Return the (X, Y) coordinate for the center point of the cell that contains the specified text.  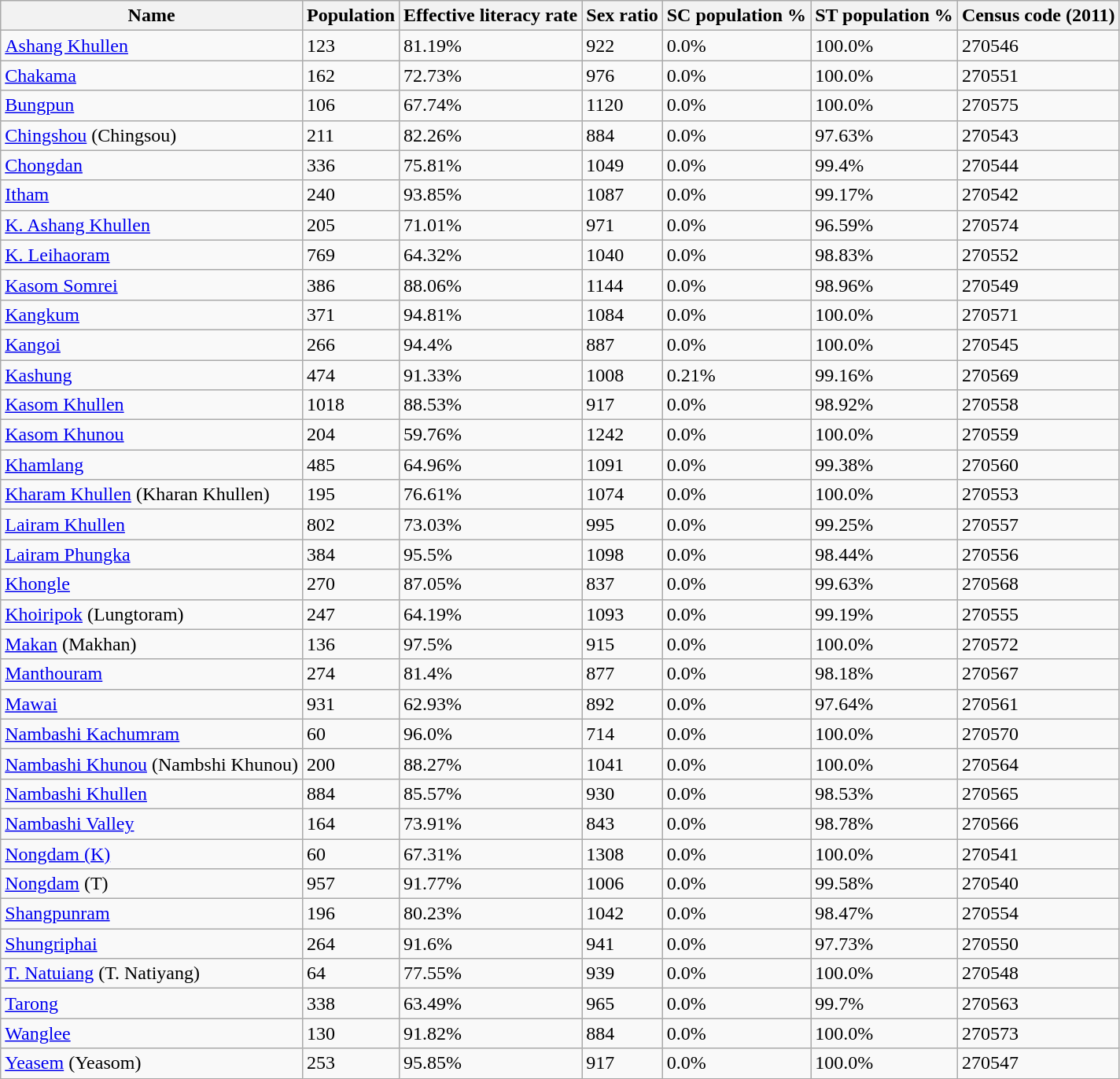
Kangoi (152, 344)
98.47% (884, 914)
Census code (2011) (1038, 16)
1008 (622, 375)
887 (622, 344)
Kasom Khullen (152, 405)
264 (351, 944)
714 (622, 734)
93.85% (491, 195)
91.82% (491, 1033)
270547 (1038, 1063)
270546 (1038, 46)
915 (622, 644)
200 (351, 764)
0.21% (736, 375)
957 (351, 884)
98.92% (884, 405)
75.81% (491, 165)
802 (351, 525)
474 (351, 375)
Kangkum (152, 315)
77.55% (491, 974)
922 (622, 46)
Wanglee (152, 1033)
72.73% (491, 75)
270556 (1038, 554)
Population (351, 16)
843 (622, 823)
95.5% (491, 554)
64.32% (491, 255)
1144 (622, 285)
98.83% (884, 255)
976 (622, 75)
384 (351, 554)
62.93% (491, 704)
270558 (1038, 405)
97.64% (884, 704)
Tarong (152, 1004)
91.33% (491, 375)
96.59% (884, 225)
K. Leihaoram (152, 255)
K. Ashang Khullen (152, 225)
270557 (1038, 525)
97.63% (884, 135)
1098 (622, 554)
270567 (1038, 674)
371 (351, 315)
1040 (622, 255)
270566 (1038, 823)
ST population % (884, 16)
1074 (622, 495)
Nambashi Valley (152, 823)
82.26% (491, 135)
386 (351, 285)
80.23% (491, 914)
769 (351, 255)
Kashung (152, 375)
96.0% (491, 734)
270542 (1038, 195)
877 (622, 674)
87.05% (491, 584)
Nambashi Kachumram (152, 734)
130 (351, 1033)
270574 (1038, 225)
91.77% (491, 884)
63.49% (491, 1004)
270565 (1038, 794)
270 (351, 584)
Chakama (152, 75)
270551 (1038, 75)
270549 (1038, 285)
Shungriphai (152, 944)
204 (351, 435)
164 (351, 823)
1042 (622, 914)
Nambashi Khullen (152, 794)
205 (351, 225)
97.73% (884, 944)
98.18% (884, 674)
270573 (1038, 1033)
76.61% (491, 495)
270561 (1038, 704)
965 (622, 1004)
931 (351, 704)
Lairam Phungka (152, 554)
99.4% (884, 165)
266 (351, 344)
67.74% (491, 105)
1093 (622, 614)
270554 (1038, 914)
99.17% (884, 195)
99.7% (884, 1004)
91.6% (491, 944)
1308 (622, 853)
1120 (622, 105)
270563 (1038, 1004)
270559 (1038, 435)
Bungpun (152, 105)
73.03% (491, 525)
64.19% (491, 614)
Nambashi Khunou (Nambshi Khunou) (152, 764)
270572 (1038, 644)
T. Natuiang (T. Natiyang) (152, 974)
Itham (152, 195)
196 (351, 914)
162 (351, 75)
Nongdam (T) (152, 884)
995 (622, 525)
88.06% (491, 285)
240 (351, 195)
270575 (1038, 105)
270544 (1038, 165)
Lairam Khullen (152, 525)
247 (351, 614)
71.01% (491, 225)
Yeasem (Yeasom) (152, 1063)
98.53% (884, 794)
99.19% (884, 614)
Makan (Makhan) (152, 644)
Sex ratio (622, 16)
Effective literacy rate (491, 16)
81.4% (491, 674)
1084 (622, 315)
253 (351, 1063)
270540 (1038, 884)
939 (622, 974)
270568 (1038, 584)
485 (351, 465)
270570 (1038, 734)
211 (351, 135)
195 (351, 495)
1242 (622, 435)
88.53% (491, 405)
1091 (622, 465)
270560 (1038, 465)
270553 (1038, 495)
99.38% (884, 465)
Mawai (152, 704)
136 (351, 644)
Chingshou (Chingsou) (152, 135)
64.96% (491, 465)
94.4% (491, 344)
94.81% (491, 315)
106 (351, 105)
338 (351, 1004)
95.85% (491, 1063)
270569 (1038, 375)
837 (622, 584)
85.57% (491, 794)
Shangpunram (152, 914)
971 (622, 225)
274 (351, 674)
98.44% (884, 554)
1049 (622, 165)
Manthouram (152, 674)
Kasom Khunou (152, 435)
99.63% (884, 584)
88.27% (491, 764)
98.78% (884, 823)
97.5% (491, 644)
1006 (622, 884)
98.96% (884, 285)
73.91% (491, 823)
Kharam Khullen (Kharan Khullen) (152, 495)
270552 (1038, 255)
270545 (1038, 344)
1041 (622, 764)
99.25% (884, 525)
Khamlang (152, 465)
Khongle (152, 584)
270555 (1038, 614)
64 (351, 974)
336 (351, 165)
270541 (1038, 853)
67.31% (491, 853)
1018 (351, 405)
99.16% (884, 375)
270548 (1038, 974)
270571 (1038, 315)
270564 (1038, 764)
1087 (622, 195)
SC population % (736, 16)
Khoiripok (Lungtoram) (152, 614)
123 (351, 46)
892 (622, 704)
930 (622, 794)
81.19% (491, 46)
Name (152, 16)
Kasom Somrei (152, 285)
Chongdan (152, 165)
270550 (1038, 944)
99.58% (884, 884)
270543 (1038, 135)
941 (622, 944)
59.76% (491, 435)
Ashang Khullen (152, 46)
Nongdam (K) (152, 853)
